Return the [x, y] coordinate for the center point of the cell that contains the specified text.  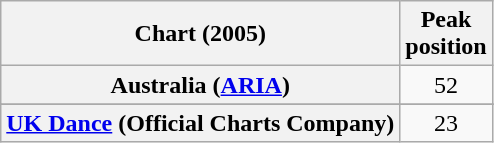
Australia (ARIA) [200, 85]
52 [446, 85]
Peakposition [446, 34]
23 [446, 123]
Chart (2005) [200, 34]
UK Dance (Official Charts Company) [200, 123]
